Extract the [X, Y] coordinate from the center of the cell holding the provided text.  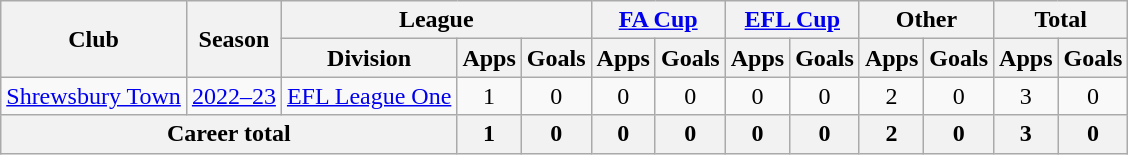
Shrewsbury Town [94, 96]
EFL Cup [792, 20]
Other [926, 20]
FA Cup [658, 20]
Division [368, 58]
Club [94, 39]
Total [1061, 20]
2022–23 [234, 96]
EFL League One [368, 96]
Season [234, 39]
Career total [229, 134]
League [436, 20]
